Search for the cell housing the specified text and yield its (X, Y) center coordinate. 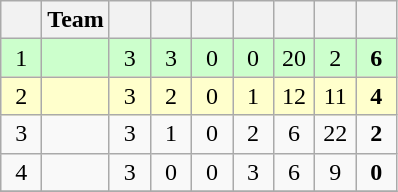
11 (336, 96)
12 (294, 96)
20 (294, 58)
Team (76, 20)
22 (336, 134)
9 (336, 172)
